For the text-containing cell, return its midpoint in [x, y] coordinate format. 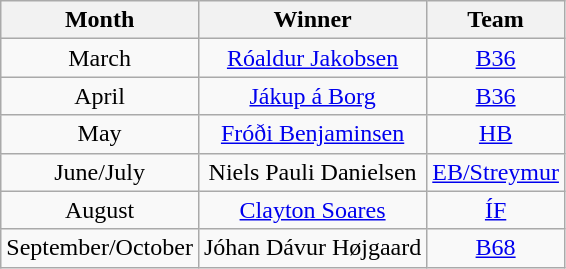
HB [496, 134]
March [100, 58]
June/July [100, 172]
Clayton Soares [312, 210]
EB/Streymur [496, 172]
Jóhan Dávur Højgaard [312, 248]
Fróði Benjaminsen [312, 134]
August [100, 210]
April [100, 96]
Niels Pauli Danielsen [312, 172]
Team [496, 20]
Róaldur Jakobsen [312, 58]
Month [100, 20]
B68 [496, 248]
ÍF [496, 210]
September/October [100, 248]
Jákup á Borg [312, 96]
Winner [312, 20]
May [100, 134]
